Detect which cell encompasses the target text, then output its [X, Y] center coordinate. 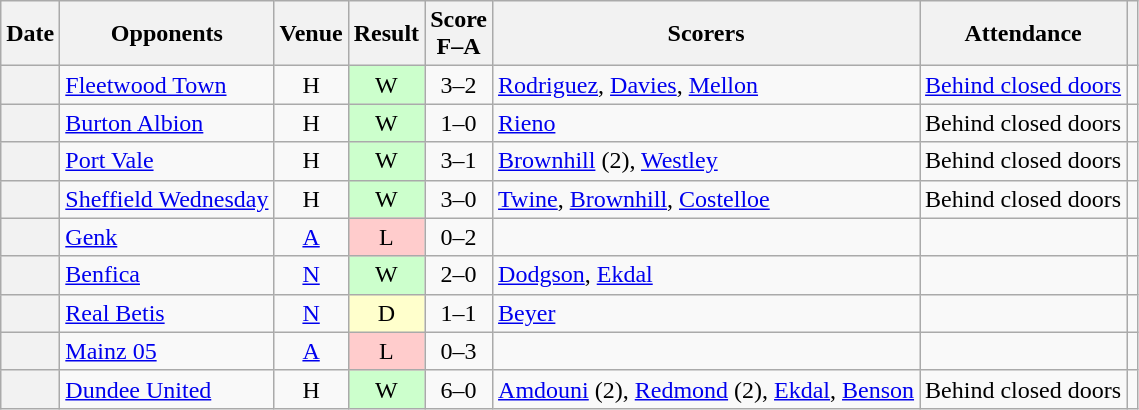
Date [30, 34]
Mainz 05 [167, 351]
Rodriguez, Davies, Mellon [706, 85]
Scorers [706, 34]
Port Vale [167, 161]
Genk [167, 237]
1–0 [459, 123]
Brownhill (2), Westley [706, 161]
Attendance [1024, 34]
2–0 [459, 275]
0–3 [459, 351]
Opponents [167, 34]
Result [386, 34]
Beyer [706, 313]
Twine, Brownhill, Costelloe [706, 199]
Burton Albion [167, 123]
ScoreF–A [459, 34]
Amdouni (2), Redmond (2), Ekdal, Benson [706, 389]
0–2 [459, 237]
1–1 [459, 313]
3–1 [459, 161]
3–2 [459, 85]
Dundee United [167, 389]
Venue [311, 34]
3–0 [459, 199]
Rieno [706, 123]
Dodgson, Ekdal [706, 275]
Fleetwood Town [167, 85]
6–0 [459, 389]
Benfica [167, 275]
Real Betis [167, 313]
Sheffield Wednesday [167, 199]
D [386, 313]
